Identify which cell holds the provided text, then report its [X, Y] central coordinate. 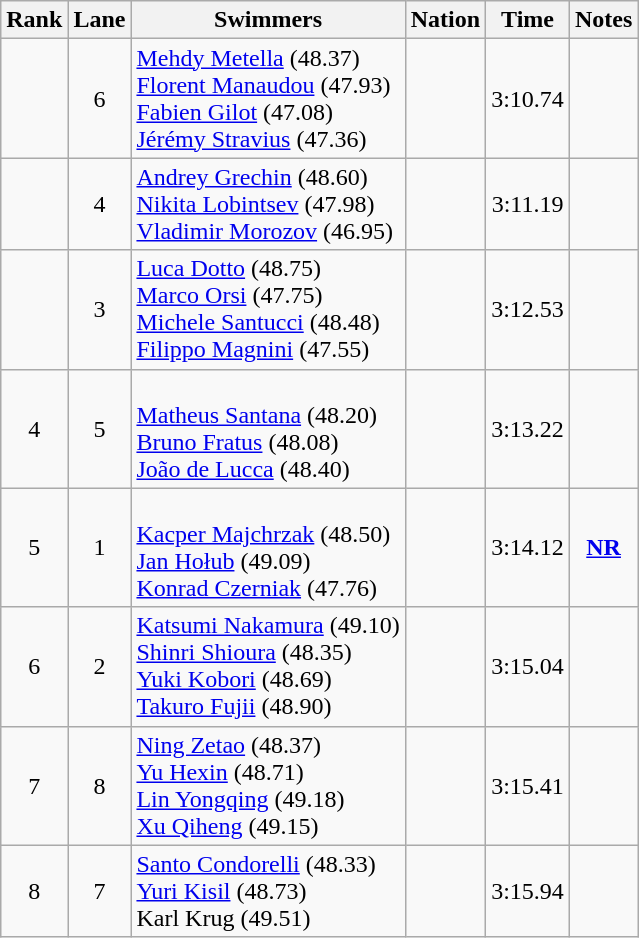
NR [603, 548]
Kacper Majchrzak (48.50)Jan Hołub (49.09)Konrad Czerniak (47.76) [268, 548]
2 [100, 666]
3:14.12 [528, 548]
Matheus Santana (48.20)Bruno Fratus (48.08)João de Lucca (48.40) [268, 428]
3:15.04 [528, 666]
Mehdy Metella (48.37)Florent Manaudou (47.93)Fabien Gilot (47.08)Jérémy Stravius (47.36) [268, 98]
3:11.19 [528, 204]
Swimmers [268, 20]
Katsumi Nakamura (49.10)Shinri Shioura (48.35)Yuki Kobori (48.69)Takuro Fujii (48.90) [268, 666]
Time [528, 20]
Lane [100, 20]
3:10.74 [528, 98]
3:12.53 [528, 310]
1 [100, 548]
Rank [34, 20]
3:15.41 [528, 786]
Andrey Grechin (48.60)Nikita Lobintsev (47.98)Vladimir Morozov (46.95) [268, 204]
3 [100, 310]
Nation [445, 20]
Notes [603, 20]
Luca Dotto (48.75)Marco Orsi (47.75)Michele Santucci (48.48)Filippo Magnini (47.55) [268, 310]
Ning Zetao (48.37)Yu Hexin (48.71)Lin Yongqing (49.18)Xu Qiheng (49.15) [268, 786]
Santo Condorelli (48.33)Yuri Kisil (48.73)Karl Krug (49.51) [268, 891]
3:15.94 [528, 891]
3:13.22 [528, 428]
